Return (X, Y) of the center of cell containing provided text 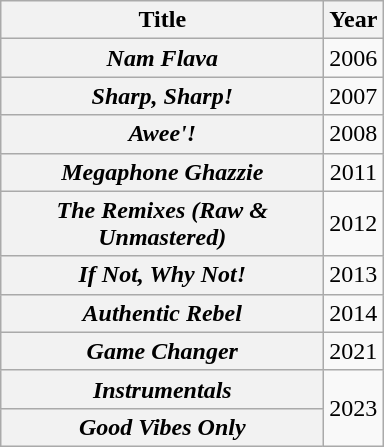
The Remixes (Raw & Unmastered) (162, 224)
2011 (354, 172)
Game Changer (162, 351)
2008 (354, 134)
Authentic Rebel (162, 313)
2006 (354, 58)
2012 (354, 224)
If Not, Why Not! (162, 275)
Sharp, Sharp! (162, 96)
Year (354, 20)
Title (162, 20)
2023 (354, 408)
2021 (354, 351)
Good Vibes Only (162, 427)
Awee'! (162, 134)
Nam Flava (162, 58)
Megaphone Ghazzie (162, 172)
Instrumentals (162, 389)
2014 (354, 313)
2007 (354, 96)
2013 (354, 275)
